Extract the [x, y] coordinate from the center of the cell holding the provided text.  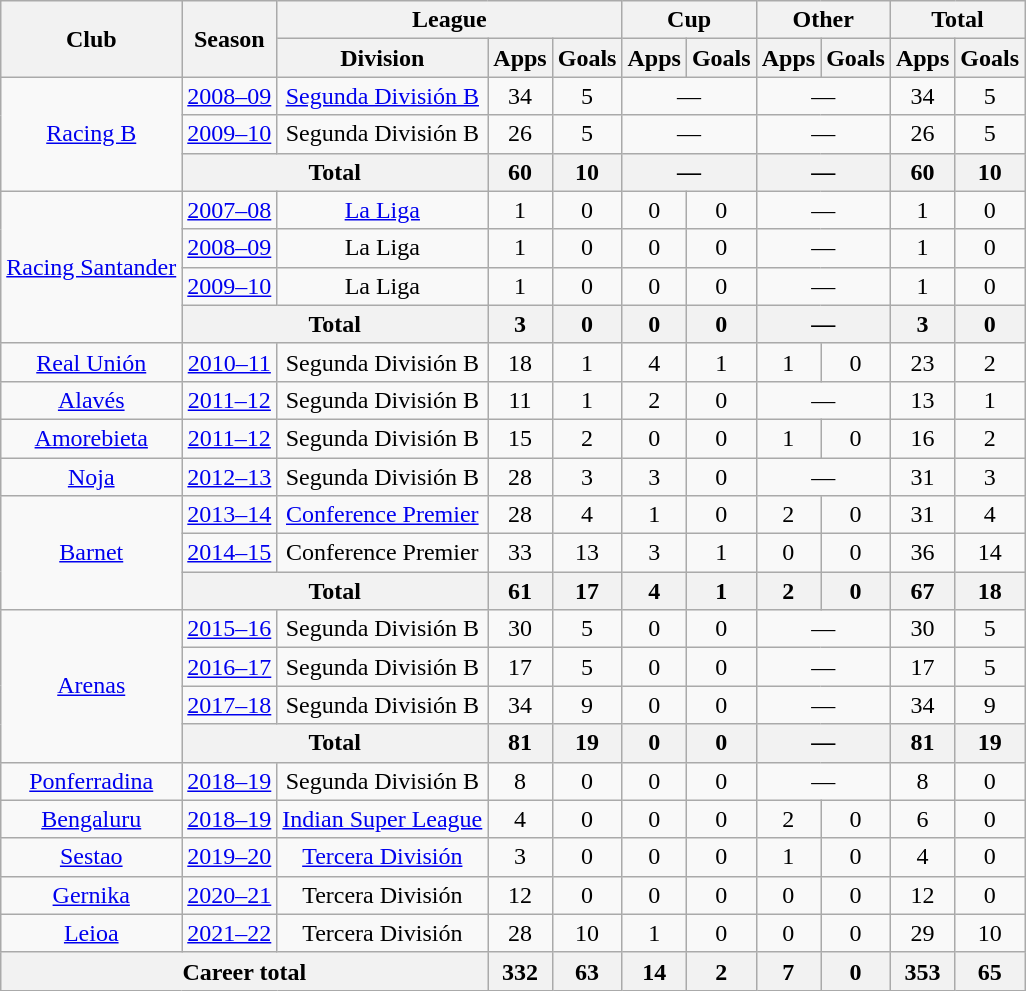
Racing B [92, 134]
Real Unión [92, 362]
65 [990, 971]
League [450, 20]
23 [922, 362]
Noja [92, 477]
Racing Santander [92, 267]
2020–21 [230, 895]
Division [382, 58]
2016–17 [230, 667]
33 [520, 553]
2017–18 [230, 705]
2013–14 [230, 515]
Cup [689, 20]
29 [922, 933]
Career total [244, 971]
Indian Super League [382, 819]
16 [922, 438]
Barnet [92, 553]
2012–13 [230, 477]
2015–16 [230, 629]
36 [922, 553]
332 [520, 971]
63 [587, 971]
Arenas [92, 686]
Leioa [92, 933]
Amorebieta [92, 438]
Bengaluru [92, 819]
6 [922, 819]
Gernika [92, 895]
11 [520, 400]
15 [520, 438]
2019–20 [230, 857]
7 [788, 971]
2010–11 [230, 362]
Club [92, 39]
61 [520, 591]
2014–15 [230, 553]
353 [922, 971]
67 [922, 591]
Alavés [92, 400]
2021–22 [230, 933]
Sestao [92, 857]
Ponferradina [92, 781]
Season [230, 39]
2007–08 [230, 210]
Other [823, 20]
